Search for the cell housing the specified text and yield its (x, y) center coordinate. 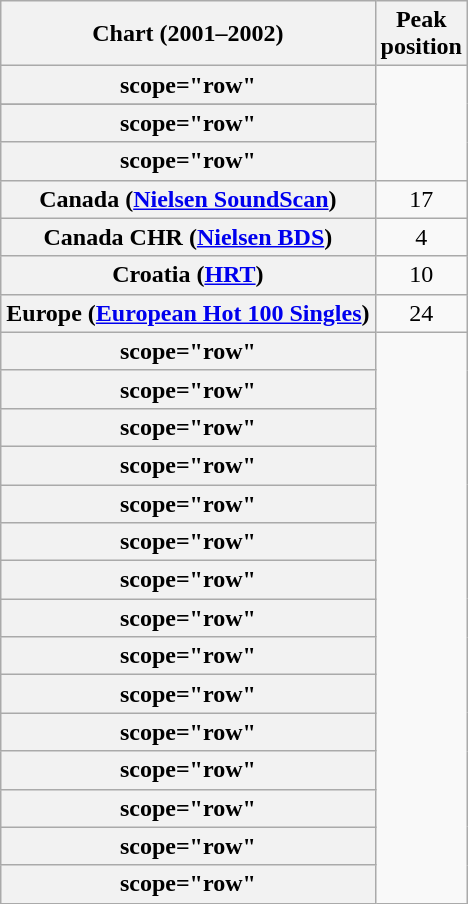
17 (421, 199)
10 (421, 275)
Peakposition (421, 34)
Canada CHR (Nielsen BDS) (188, 237)
4 (421, 237)
Croatia (HRT) (188, 275)
24 (421, 313)
Chart (2001–2002) (188, 34)
Canada (Nielsen SoundScan) (188, 199)
Europe (European Hot 100 Singles) (188, 313)
